Pinpoint the cell where the given text exists, returning its (X, Y) midpoint coordinate. 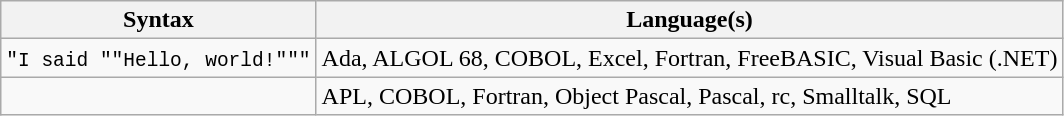
Ada, ALGOL 68, COBOL, Excel, Fortran, FreeBASIC, Visual Basic (.NET) (690, 58)
Language(s) (690, 20)
APL, COBOL, Fortran, Object Pascal, Pascal, rc, Smalltalk, SQL (690, 96)
Syntax (158, 20)
"I said ""Hello, world!""" (158, 58)
